Capture the cell that displays the provided text and extract its (X, Y) central coordinate. 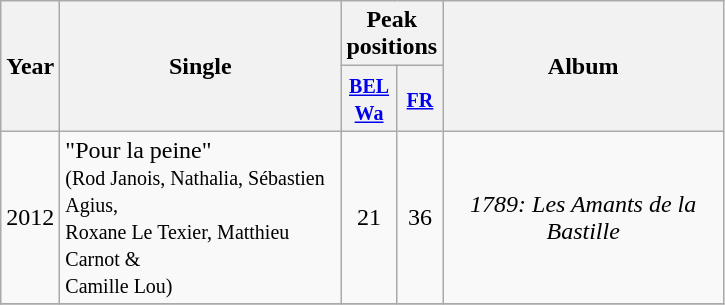
Album (584, 66)
2012 (30, 218)
21 (369, 218)
Peak positions (392, 34)
Single (200, 66)
36 (420, 218)
BEL Wa (369, 98)
FR (420, 98)
Year (30, 66)
"Pour la peine"(Rod Janois, Nathalia, Sébastien Agius, Roxane Le Texier, Matthieu Carnot & Camille Lou) (200, 218)
1789: Les Amants de la Bastille (584, 218)
